Return (x, y) of the center of cell containing provided text 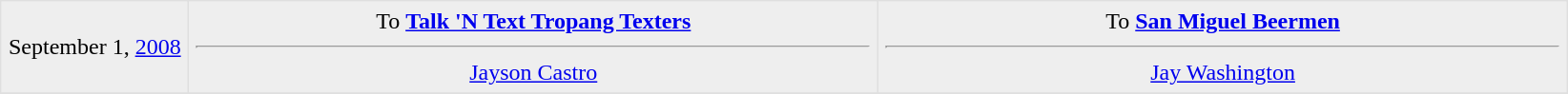
September 1, 2008 (95, 47)
To Talk 'N Text Tropang TextersJayson Castro (534, 47)
To San Miguel BeermenJay Washington (1223, 47)
